Determine the [x, y] coordinate at the center of the cell enclosing the given text.  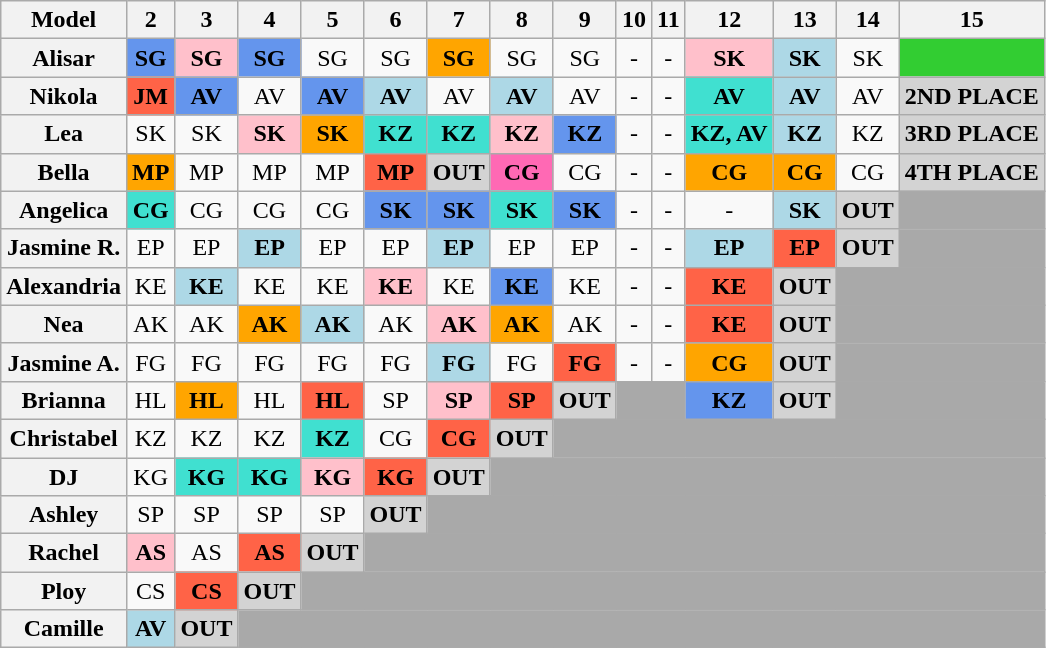
4TH PLACE [972, 172]
6 [396, 20]
2ND PLACE [972, 96]
Nea [64, 324]
3RD PLACE [972, 134]
Rachel [64, 553]
Alexandria [64, 286]
Model [64, 20]
12 [729, 20]
10 [634, 20]
11 [668, 20]
15 [972, 20]
Bella [64, 172]
DJ [64, 477]
9 [584, 20]
Jasmine R. [64, 248]
Angelica [64, 210]
JM [150, 96]
3 [206, 20]
Jasmine A. [64, 362]
13 [804, 20]
Lea [64, 134]
Ashley [64, 515]
Christabel [64, 438]
Nikola [64, 96]
Alisar [64, 58]
Camille [64, 629]
KZ, AV [729, 134]
Ploy [64, 591]
Brianna [64, 400]
4 [270, 20]
8 [522, 20]
14 [868, 20]
2 [150, 20]
5 [332, 20]
7 [458, 20]
